Scan for the cell matching the given text and deliver its (x, y) coordinate at center. 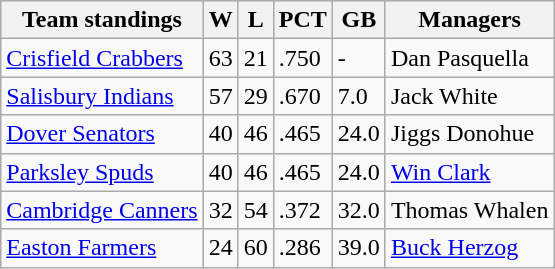
39.0 (358, 248)
Win Clark (470, 172)
.372 (302, 210)
- (358, 58)
Thomas Whalen (470, 210)
32.0 (358, 210)
W (220, 20)
54 (256, 210)
63 (220, 58)
Team standings (102, 20)
L (256, 20)
Crisfield Crabbers (102, 58)
Dan Pasquella (470, 58)
Jiggs Donohue (470, 134)
PCT (302, 20)
7.0 (358, 96)
Salisbury Indians (102, 96)
.286 (302, 248)
.670 (302, 96)
GB (358, 20)
Cambridge Canners (102, 210)
21 (256, 58)
Managers (470, 20)
Dover Senators (102, 134)
60 (256, 248)
Parksley Spuds (102, 172)
Jack White (470, 96)
29 (256, 96)
Easton Farmers (102, 248)
24 (220, 248)
32 (220, 210)
Buck Herzog (470, 248)
.750 (302, 58)
57 (220, 96)
